Search for the cell housing the specified text and yield its [x, y] center coordinate. 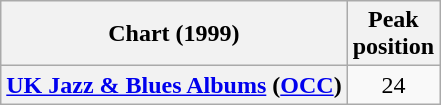
Peakposition [393, 34]
Chart (1999) [174, 34]
UK Jazz & Blues Albums (OCC) [174, 85]
24 [393, 85]
